Scan for the cell matching the given text and deliver its (x, y) coordinate at center. 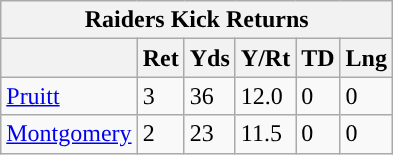
3 (160, 96)
TD (318, 58)
Montgomery (69, 134)
Ret (160, 58)
Y/Rt (265, 58)
Pruitt (69, 96)
12.0 (265, 96)
2 (160, 134)
11.5 (265, 134)
Lng (366, 58)
Yds (210, 58)
23 (210, 134)
Raiders Kick Returns (197, 20)
36 (210, 96)
